Extract the [X, Y] coordinate from the center of the cell holding the provided text.  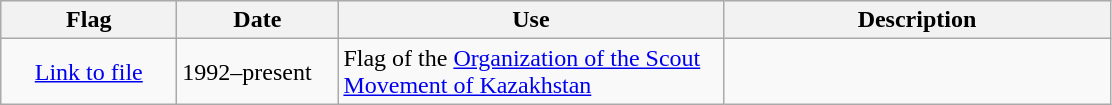
Use [531, 20]
Flag [89, 20]
Date [258, 20]
1992–present [258, 72]
Description [917, 20]
Link to file [89, 72]
Flag of the Organization of the Scout Movement of Kazakhstan [531, 72]
